From the cell containing the given text, extract its center point as (X, Y) coordinate. 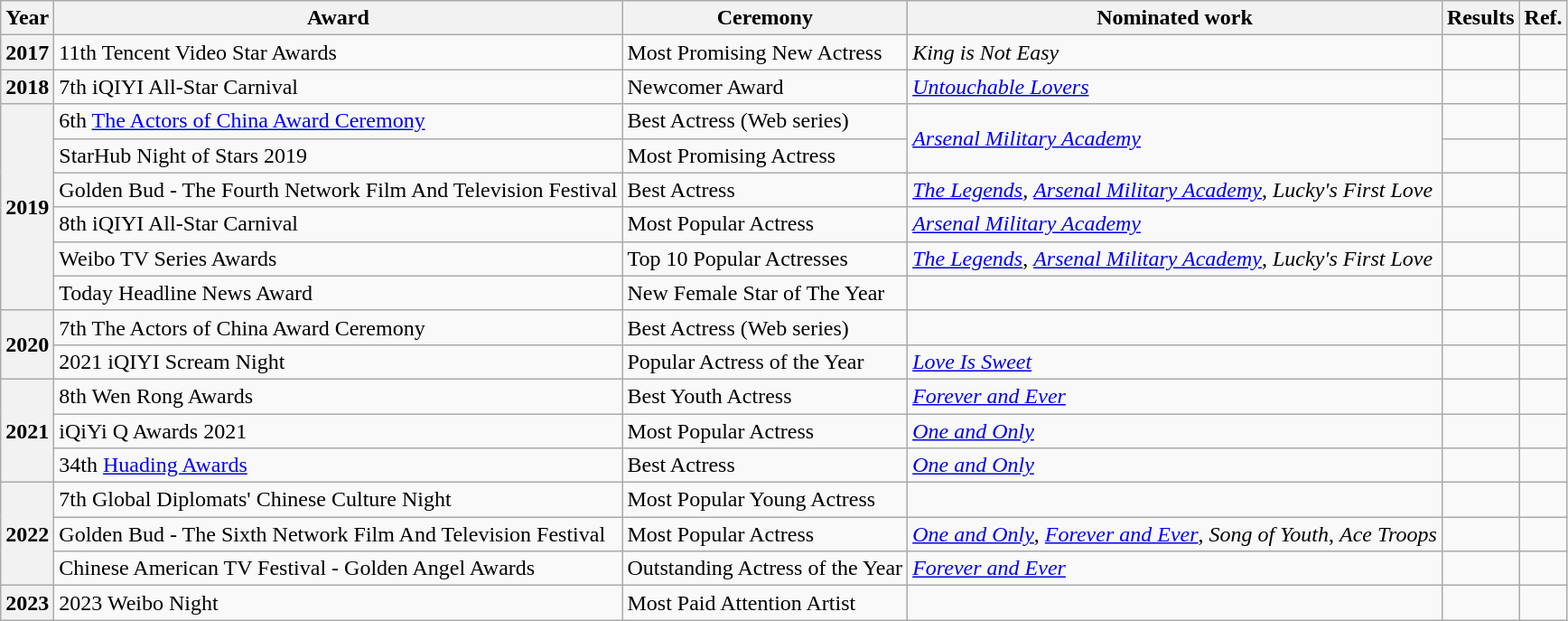
StarHub Night of Stars 2019 (338, 155)
Most Promising New Actress (765, 52)
2019 (27, 207)
Untouchable Lovers (1175, 87)
8th iQIYI All-Star Carnival (338, 224)
Newcomer Award (765, 87)
Today Headline News Award (338, 293)
Year (27, 18)
Golden Bud - The Sixth Network Film And Television Festival (338, 534)
Most Paid Attention Artist (765, 603)
2018 (27, 87)
2021 iQIYI Scream Night (338, 362)
6th The Actors of China Award Ceremony (338, 121)
2020 (27, 344)
2021 (27, 430)
Most Popular Young Actress (765, 500)
Popular Actress of the Year (765, 362)
2023 Weibo Night (338, 603)
Best Youth Actress (765, 396)
8th Wen Rong Awards (338, 396)
King is Not Easy (1175, 52)
34th Huading Awards (338, 466)
Outstanding Actress of the Year (765, 569)
11th Tencent Video Star Awards (338, 52)
2023 (27, 603)
iQiYi Q Awards 2021 (338, 431)
Chinese American TV Festival - Golden Angel Awards (338, 569)
Ceremony (765, 18)
Results (1480, 18)
7th The Actors of China Award Ceremony (338, 327)
Ref. (1543, 18)
Golden Bud - The Fourth Network Film And Television Festival (338, 190)
One and Only, Forever and Ever, Song of Youth, Ace Troops (1175, 534)
7th iQIYI All-Star Carnival (338, 87)
7th Global Diplomats' Chinese Culture Night (338, 500)
Award (338, 18)
Nominated work (1175, 18)
2017 (27, 52)
Top 10 Popular Actresses (765, 259)
Most Promising Actress (765, 155)
New Female Star of The Year (765, 293)
Love Is Sweet (1175, 362)
2022 (27, 534)
Weibo TV Series Awards (338, 259)
